Capture the cell that displays the provided text and extract its (X, Y) central coordinate. 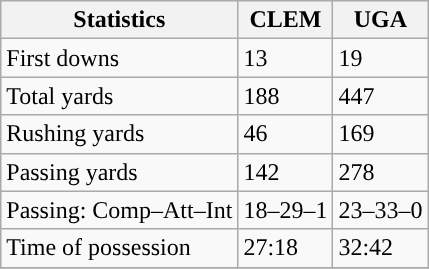
19 (380, 58)
188 (286, 96)
23–33–0 (380, 210)
Total yards (120, 96)
Passing: Comp–Att–Int (120, 210)
142 (286, 172)
Time of possession (120, 248)
13 (286, 58)
CLEM (286, 20)
46 (286, 134)
Statistics (120, 20)
Rushing yards (120, 134)
278 (380, 172)
447 (380, 96)
27:18 (286, 248)
First downs (120, 58)
18–29–1 (286, 210)
UGA (380, 20)
32:42 (380, 248)
Passing yards (120, 172)
169 (380, 134)
